Output the [x, y] coordinate of the center of the cell containing the given text.  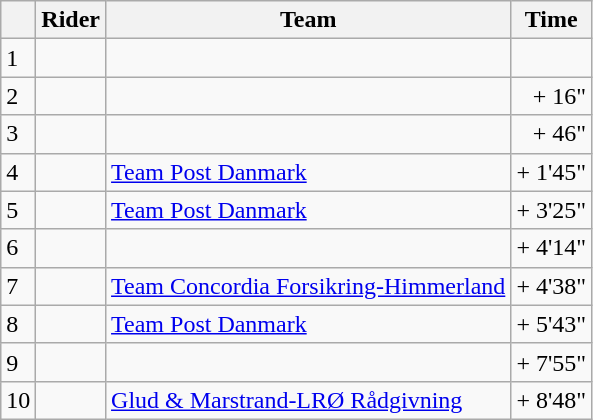
Glud & Marstrand-LRØ Rådgivning [308, 400]
Team Concordia Forsikring-Himmerland [308, 286]
Time [552, 20]
1 [18, 58]
+ 7'55" [552, 362]
4 [18, 172]
+ 4'14" [552, 248]
+ 16" [552, 96]
8 [18, 324]
6 [18, 248]
+ 1'45" [552, 172]
10 [18, 400]
+ 3'25" [552, 210]
7 [18, 286]
3 [18, 134]
Rider [71, 20]
5 [18, 210]
9 [18, 362]
+ 4'38" [552, 286]
+ 8'48" [552, 400]
+ 5'43" [552, 324]
+ 46" [552, 134]
Team [308, 20]
2 [18, 96]
